For the text-containing cell, return its midpoint in (x, y) coordinate format. 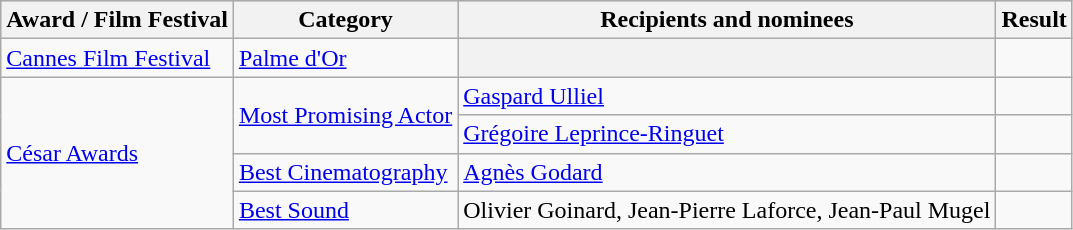
Olivier Goinard, Jean-Pierre Laforce, Jean-Paul Mugel (727, 210)
Agnès Godard (727, 172)
Award / Film Festival (118, 20)
Recipients and nominees (727, 20)
Category (345, 20)
Cannes Film Festival (118, 58)
Result (1034, 20)
Best Sound (345, 210)
César Awards (118, 153)
Palme d'Or (345, 58)
Gaspard Ulliel (727, 96)
Most Promising Actor (345, 115)
Best Cinematography (345, 172)
Grégoire Leprince-Ringuet (727, 134)
